For the text-containing cell, return its midpoint in [X, Y] coordinate format. 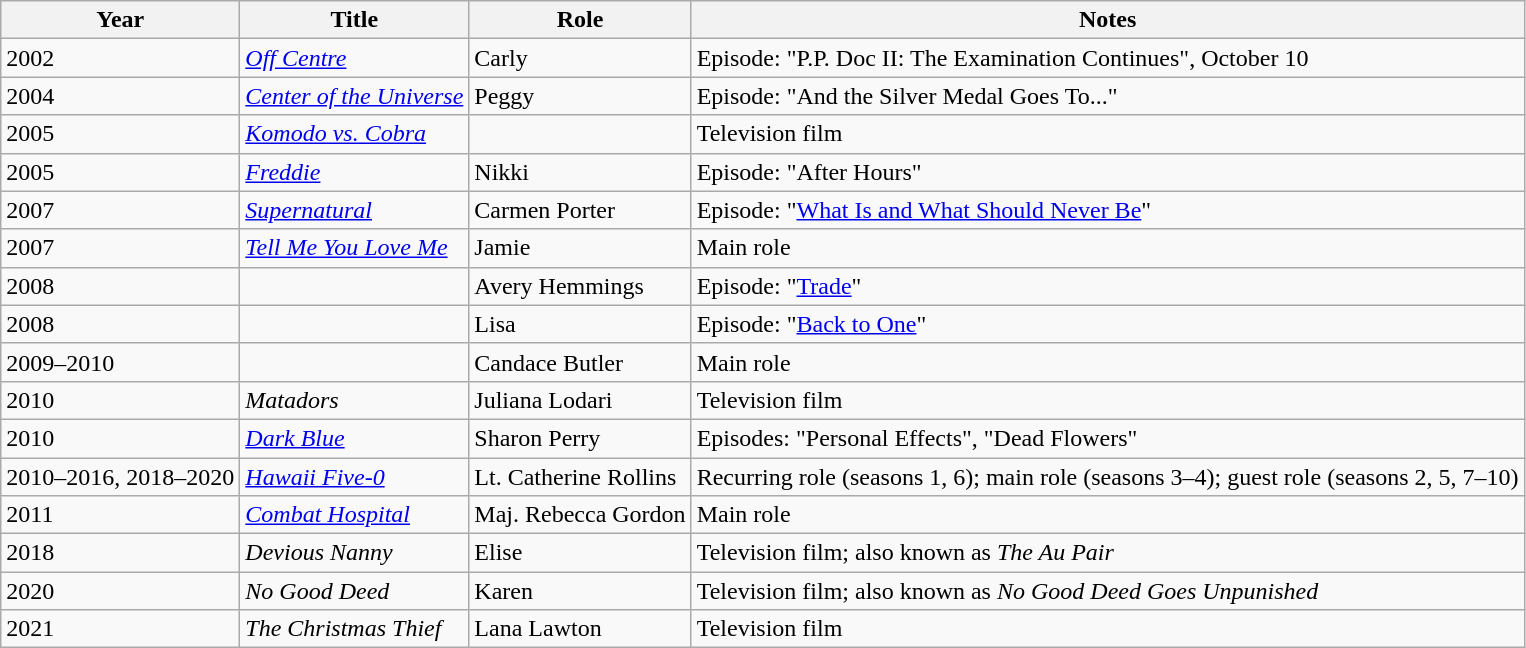
Supernatural [354, 210]
Notes [1108, 20]
Episode: "And the Silver Medal Goes To..." [1108, 96]
Hawaii Five-0 [354, 477]
Nikki [580, 172]
Candace Butler [580, 362]
Peggy [580, 96]
Komodo vs. Cobra [354, 134]
Role [580, 20]
Avery Hemmings [580, 286]
Combat Hospital [354, 515]
Episodes: "Personal Effects", "Dead Flowers" [1108, 438]
The Christmas Thief [354, 629]
2011 [120, 515]
Recurring role (seasons 1, 6); main role (seasons 3–4); guest role (seasons 2, 5, 7–10) [1108, 477]
Lt. Catherine Rollins [580, 477]
Lisa [580, 324]
Dark Blue [354, 438]
2002 [120, 58]
2018 [120, 553]
Episode: "Back to One" [1108, 324]
Carmen Porter [580, 210]
Sharon Perry [580, 438]
Elise [580, 553]
Television film; also known as The Au Pair [1108, 553]
Juliana Lodari [580, 400]
Matadors [354, 400]
2020 [120, 591]
Episode: "P.P. Doc II: The Examination Continues", October 10 [1108, 58]
2010–2016, 2018–2020 [120, 477]
Episode: "After Hours" [1108, 172]
Year [120, 20]
Center of the Universe [354, 96]
No Good Deed [354, 591]
Devious Nanny [354, 553]
Title [354, 20]
Off Centre [354, 58]
Television film; also known as No Good Deed Goes Unpunished [1108, 591]
Lana Lawton [580, 629]
2009–2010 [120, 362]
Maj. Rebecca Gordon [580, 515]
Jamie [580, 248]
Karen [580, 591]
Tell Me You Love Me [354, 248]
Episode: "What Is and What Should Never Be" [1108, 210]
Carly [580, 58]
Freddie [354, 172]
2004 [120, 96]
2021 [120, 629]
Episode: "Trade" [1108, 286]
